Locate the cell with the specified text and output its [x, y] center coordinate. 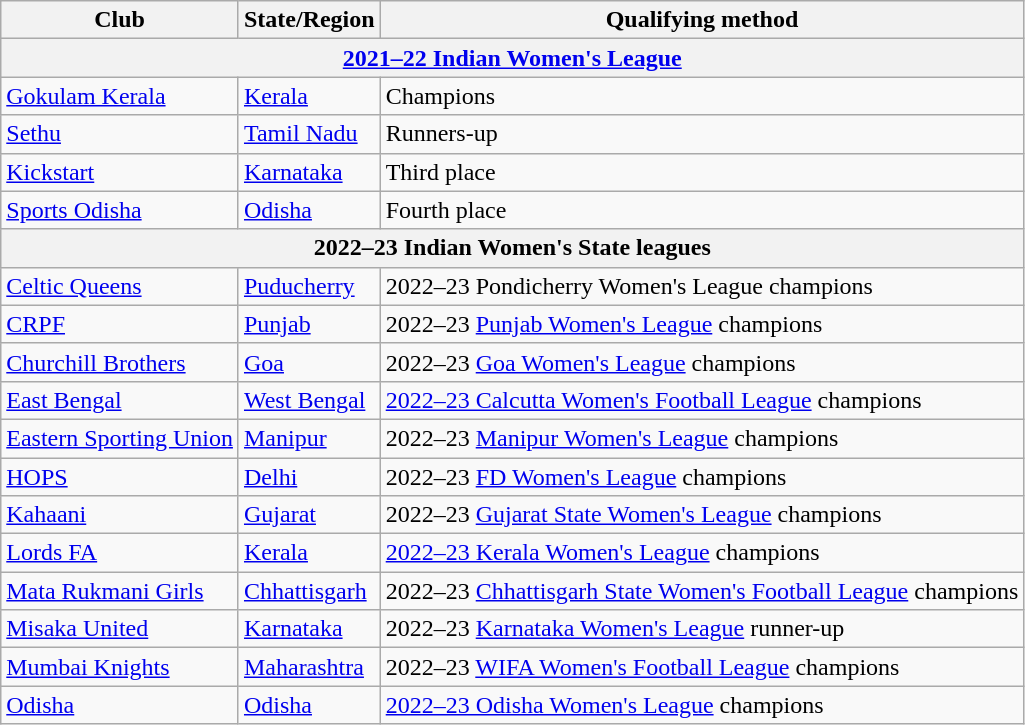
Chhattisgarh [309, 591]
2022–23 Punjab Women's League champions [702, 324]
2022–23 Gujarat State Women's League champions [702, 515]
Runners-up [702, 134]
2021–22 Indian Women's League [512, 58]
2022–23 Kerala Women's League champions [702, 553]
Third place [702, 172]
2022–23 Manipur Women's League champions [702, 438]
Tamil Nadu [309, 134]
Eastern Sporting Union [120, 438]
Champions [702, 96]
HOPS [120, 477]
Goa [309, 362]
Gujarat [309, 515]
2022–23 Goa Women's League champions [702, 362]
Punjab [309, 324]
Sethu [120, 134]
Fourth place [702, 210]
2022–23 Odisha Women's League champions [702, 705]
Kickstart [120, 172]
Gokulam Kerala [120, 96]
Maharashtra [309, 667]
2022–23 Pondicherry Women's League champions [702, 286]
CRPF [120, 324]
West Bengal [309, 400]
2022–23 Indian Women's State leagues [512, 248]
Mata Rukmani Girls [120, 591]
East Bengal [120, 400]
Qualifying method [702, 20]
2022–23 Calcutta Women's Football League champions [702, 400]
Sports Odisha [120, 210]
Club [120, 20]
Manipur [309, 438]
2022–23 Chhattisgarh State Women's Football League champions [702, 591]
Churchill Brothers [120, 362]
2022–23 Karnataka Women's League runner-up [702, 629]
Lords FA [120, 553]
Kahaani [120, 515]
2022–23 WIFA Women's Football League champions [702, 667]
Mumbai Knights [120, 667]
Puducherry [309, 286]
Celtic Queens [120, 286]
State/Region [309, 20]
Delhi [309, 477]
2022–23 FD Women's League champions [702, 477]
Misaka United [120, 629]
